Output the [x, y] coordinate of the center of the cell containing the given text.  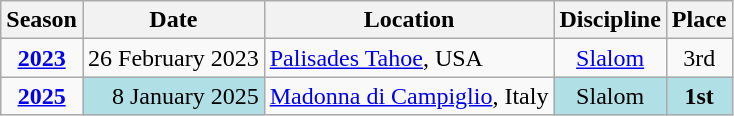
8 January 2025 [173, 96]
Season [42, 20]
2025 [42, 96]
Date [173, 20]
1st [699, 96]
2023 [42, 58]
26 February 2023 [173, 58]
Madonna di Campiglio, Italy [409, 96]
Palisades Tahoe, USA [409, 58]
3rd [699, 58]
Place [699, 20]
Discipline [610, 20]
Location [409, 20]
